Determine the [x, y] coordinate at the center of the cell enclosing the given text.  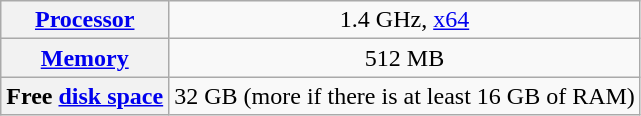
Processor [85, 20]
Memory [85, 58]
Free disk space [85, 96]
512 MB [405, 58]
32 GB (more if there is at least 16 GB of RAM) [405, 96]
1.4 GHz, x64 [405, 20]
